Determine the [X, Y] coordinate at the center of the cell enclosing the given text.  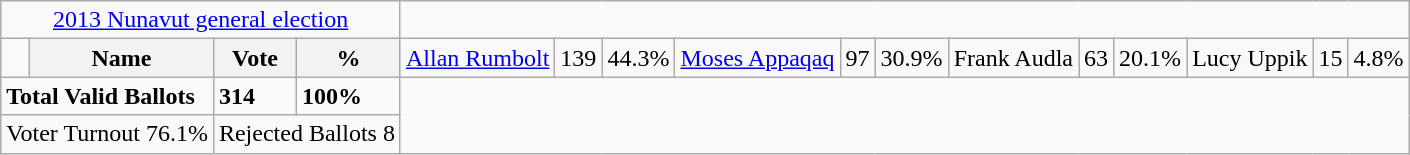
Moses Appaqaq [758, 58]
20.1% [1150, 58]
30.9% [912, 58]
97 [858, 58]
15 [1330, 58]
4.8% [1378, 58]
2013 Nunavut general election [201, 20]
Name [121, 58]
Rejected Ballots 8 [306, 134]
Total Valid Ballots [108, 96]
Lucy Uppik [1250, 58]
Frank Audla [1013, 58]
Voter Turnout 76.1% [108, 134]
63 [1096, 58]
314 [254, 96]
% [349, 58]
139 [578, 58]
100% [349, 96]
44.3% [638, 58]
Allan Rumbolt [477, 58]
Vote [254, 58]
